Find where the given text appears and provide that cell's center as [X, Y] coordinate. 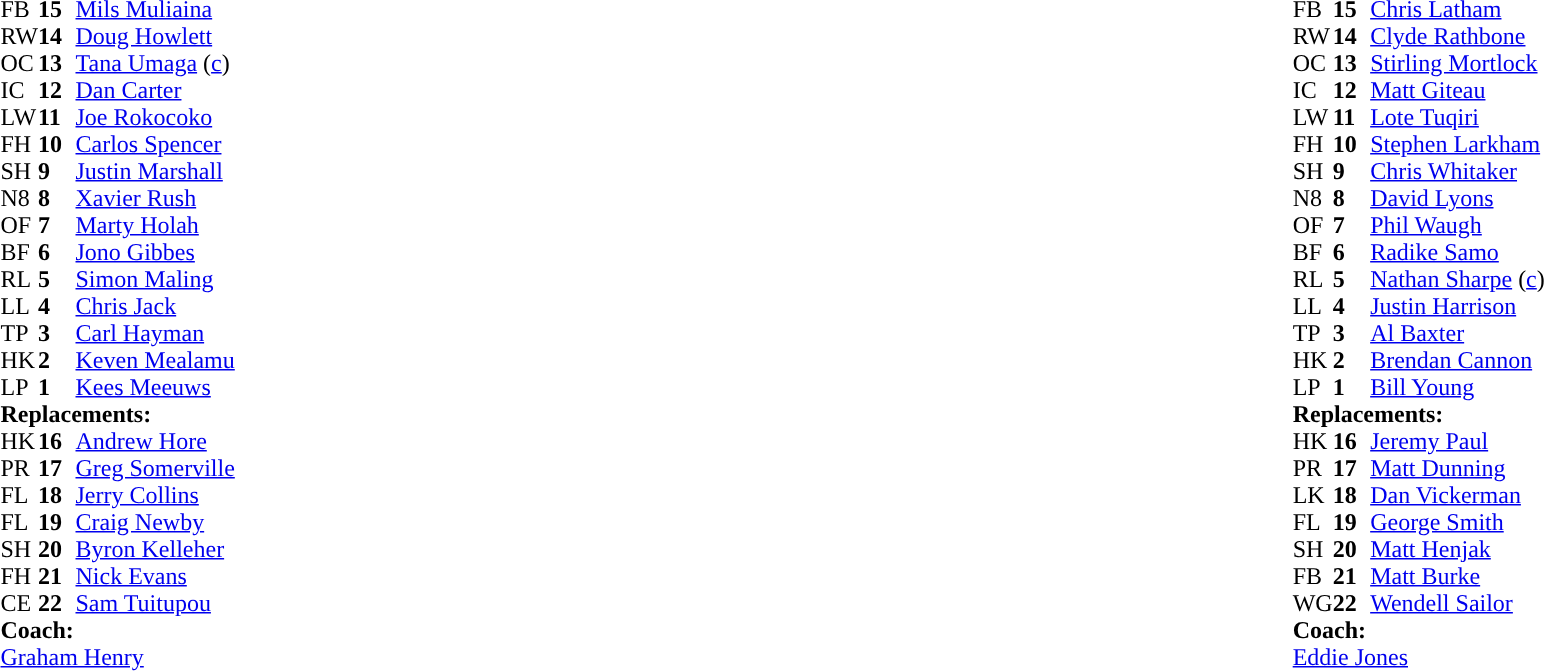
Marty Holah [156, 226]
Jono Gibbes [156, 252]
Justin Marshall [156, 172]
WG [1313, 604]
Simon Maling [156, 280]
LK [1313, 496]
Andrew Hore [156, 442]
Xavier Rush [156, 198]
Greg Somerville [156, 468]
FB [1313, 576]
Graham Henry [117, 658]
Keven Mealamu [156, 360]
Replacements: [117, 414]
Chris Jack [156, 306]
Nick Evans [156, 576]
Joe Rokocoko [156, 118]
Jerry Collins [156, 496]
Byron Kelleher [156, 550]
Craig Newby [156, 522]
Kees Meeuws [156, 388]
Dan Carter [156, 90]
Sam Tuitupou [156, 604]
Carl Hayman [156, 334]
CE [19, 604]
Coach: [117, 630]
Tana Umaga (c) [156, 64]
Carlos Spencer [156, 144]
Doug Howlett [156, 36]
